Detect which cell encompasses the target text, then output its (x, y) center coordinate. 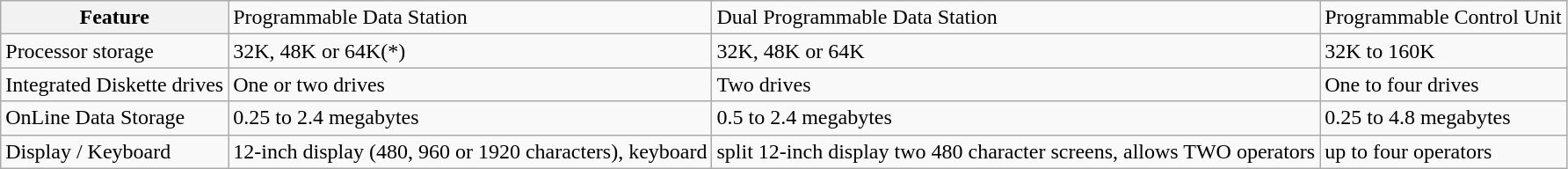
32K, 48K or 64K (1016, 51)
One or two drives (470, 84)
Integrated Diskette drives (114, 84)
Programmable Data Station (470, 18)
One to four drives (1443, 84)
Programmable Control Unit (1443, 18)
0.25 to 4.8 megabytes (1443, 118)
0.5 to 2.4 megabytes (1016, 118)
Two drives (1016, 84)
split 12-inch display two 480 character screens, allows TWO operators (1016, 151)
0.25 to 2.4 megabytes (470, 118)
up to four operators (1443, 151)
Display / Keyboard (114, 151)
Dual Programmable Data Station (1016, 18)
Processor storage (114, 51)
32K, 48K or 64K(*) (470, 51)
32K to 160K (1443, 51)
Feature (114, 18)
12-inch display (480, 960 or 1920 characters), keyboard (470, 151)
OnLine Data Storage (114, 118)
